Provide the (X, Y) coordinate of the cell's center where the given text is located.  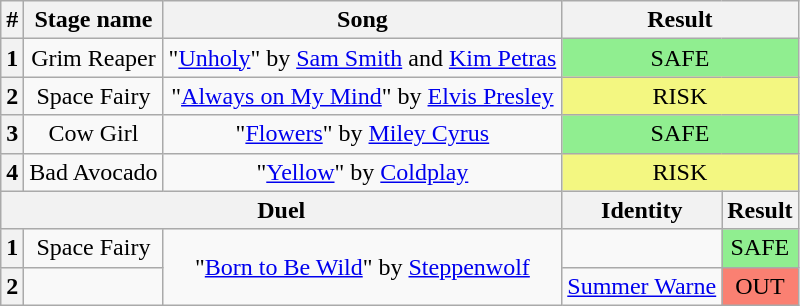
Cow Girl (94, 134)
Grim Reaper (94, 58)
Summer Warne (642, 286)
# (12, 20)
"Born to Be Wild" by Steppenwolf (362, 267)
"Flowers" by Miley Cyrus (362, 134)
Duel (282, 210)
"Unholy" by Sam Smith and Kim Petras (362, 58)
3 (12, 134)
OUT (760, 286)
Identity (642, 210)
"Always on My Mind" by Elvis Presley (362, 96)
Stage name (94, 20)
Bad Avocado (94, 172)
"Yellow" by Coldplay (362, 172)
Song (362, 20)
4 (12, 172)
